From the cell containing the given text, extract its center point as (x, y) coordinate. 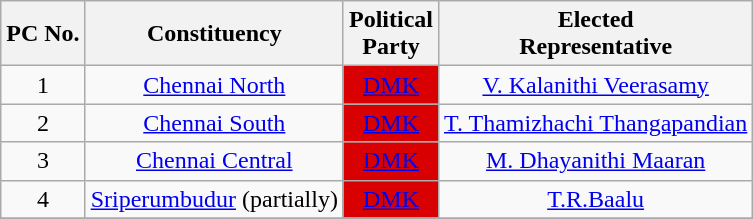
1 (43, 85)
Chennai South (214, 123)
PC No. (43, 34)
V. Kalanithi Veerasamy (596, 85)
Chennai North (214, 85)
3 (43, 161)
4 (43, 199)
T. Thamizhachi Thangapandian (596, 123)
Sriperumbudur (partially) (214, 199)
T.R.Baalu (596, 199)
2 (43, 123)
M. Dhayanithi Maaran (596, 161)
Political Party (390, 34)
Elected Representative (596, 34)
Constituency (214, 34)
Chennai Central (214, 161)
